Pinpoint the cell where the given text exists, returning its (x, y) midpoint coordinate. 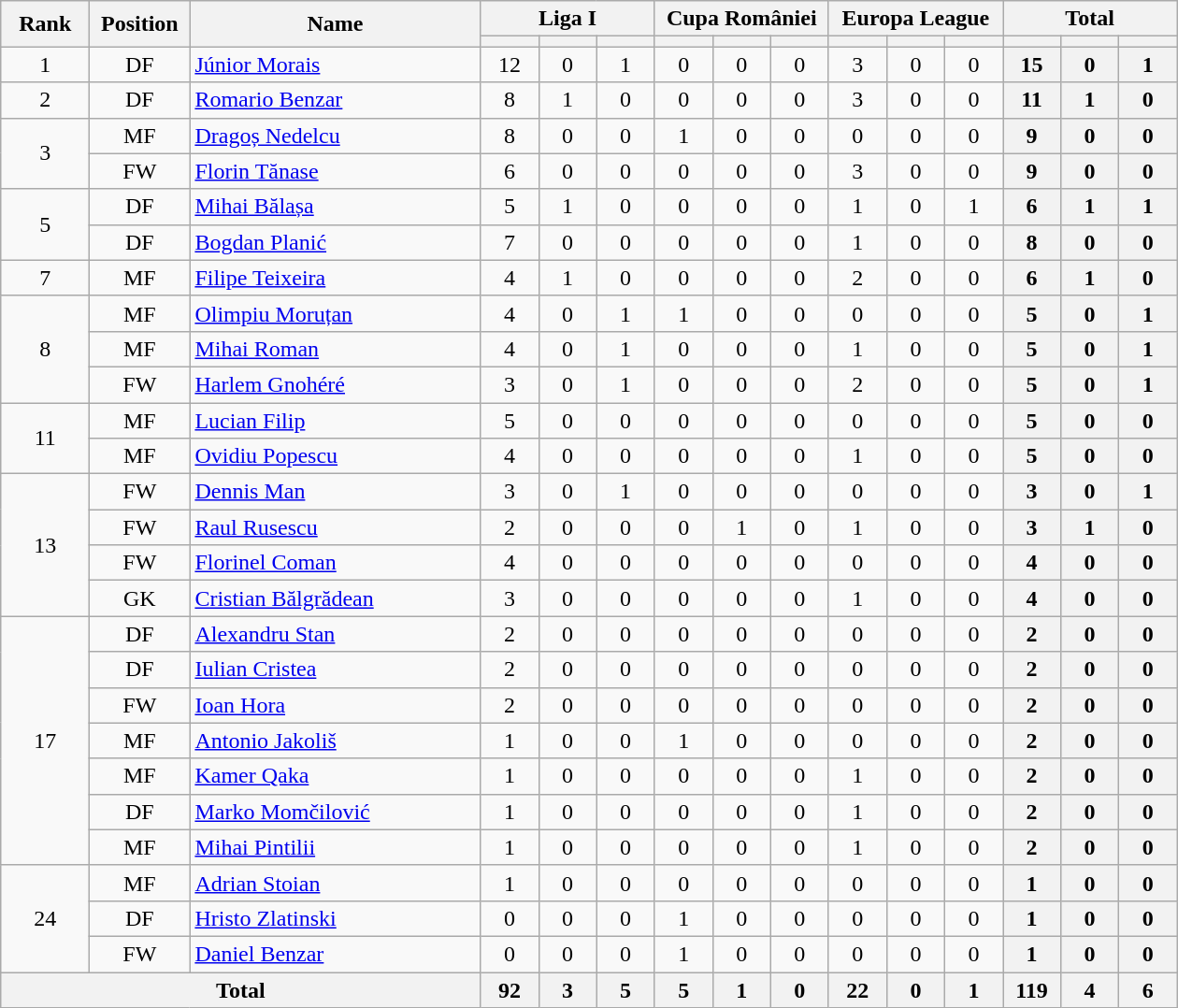
Adrian Stoian (335, 883)
22 (857, 990)
Harlem Gnohéré (335, 384)
Ovidiu Popescu (335, 456)
Cristian Bălgrădean (335, 598)
119 (1031, 990)
Mihai Roman (335, 349)
Lucian Filip (335, 420)
Romario Benzar (335, 100)
17 (45, 741)
Filipe Teixeira (335, 278)
Hristo Zlatinski (335, 918)
Daniel Benzar (335, 954)
Mihai Bălașa (335, 207)
Iulian Cristea (335, 670)
Florin Tănase (335, 171)
92 (510, 990)
Name (335, 24)
12 (510, 65)
13 (45, 545)
Dragoș Nedelcu (335, 136)
GK (140, 598)
15 (1031, 65)
Kamer Qaka (335, 776)
24 (45, 918)
Rank (45, 24)
Position (140, 24)
Marko Momčilović (335, 812)
Florinel Coman (335, 563)
Liga I (567, 19)
Dennis Man (335, 492)
Raul Rusescu (335, 527)
Alexandru Stan (335, 634)
Mihai Pintilii (335, 847)
Ioan Hora (335, 705)
Júnior Morais (335, 65)
Europa League (915, 19)
Antonio Jakoliš (335, 741)
Olimpiu Moruțan (335, 313)
Bogdan Planić (335, 242)
Cupa României (741, 19)
